For the text-containing cell, return its midpoint in [X, Y] coordinate format. 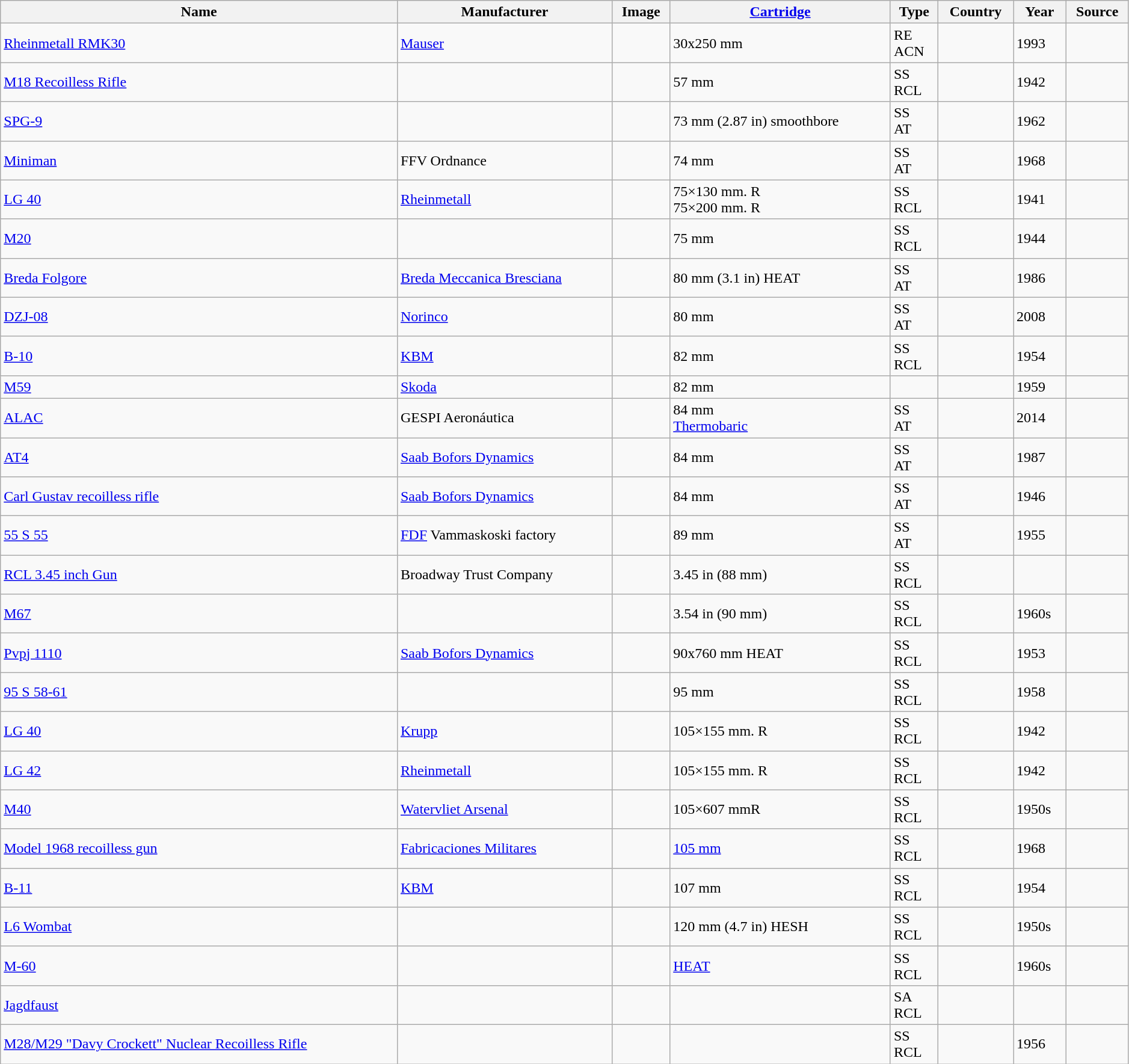
Mauser [504, 43]
1941 [1040, 200]
LG 42 [199, 770]
Cartridge [781, 12]
55 S 55 [199, 535]
75×130 mm. R75×200 mm. R [781, 200]
M40 [199, 810]
Year [1040, 12]
120 mm (4.7 in) HESH [781, 926]
REACN [914, 43]
M28/M29 "Davy Crockett" Nuclear Recoilless Rifle [199, 1044]
M-60 [199, 966]
80 mm [781, 316]
HEAT [781, 966]
90x760 mm HEAT [781, 653]
1946 [1040, 497]
1958 [1040, 692]
Watervliet Arsenal [504, 810]
RCL 3.45 inch Gun [199, 575]
Country [976, 12]
Type [914, 12]
75 mm [781, 238]
Rheinmetall RMK30 [199, 43]
Source [1097, 12]
B-10 [199, 356]
Miniman [199, 160]
74 mm [781, 160]
AT4 [199, 457]
3.45 in (88 mm) [781, 575]
Jagdfaust [199, 1004]
73 mm (2.87 in) smoothbore [781, 121]
1986 [1040, 278]
Fabricaciones Militares [504, 848]
2014 [1040, 417]
M67 [199, 613]
84 mmThermobaric [781, 417]
Pvpj 1110 [199, 653]
3.54 in (90 mm) [781, 613]
M18 Recoilless Rifle [199, 82]
M20 [199, 238]
SARCL [914, 1004]
M59 [199, 387]
80 mm (3.1 in) HEAT [781, 278]
B-11 [199, 888]
1962 [1040, 121]
105×607 mmR [781, 810]
1955 [1040, 535]
1959 [1040, 387]
Breda Meccanica Bresciana [504, 278]
30x250 mm [781, 43]
Skoda [504, 387]
1956 [1040, 1044]
1987 [1040, 457]
2008 [1040, 316]
1944 [1040, 238]
Name [199, 12]
1953 [1040, 653]
Krupp [504, 731]
Model 1968 recoilless gun [199, 848]
Carl Gustav recoilless rifle [199, 497]
DZJ-08 [199, 316]
FDF Vammaskoski factory [504, 535]
Broadway Trust Company [504, 575]
105 mm [781, 848]
Breda Folgore [199, 278]
FFV Ordnance [504, 160]
ALAC [199, 417]
57 mm [781, 82]
1993 [1040, 43]
Norinco [504, 316]
GESPI Aeronáutica [504, 417]
SPG-9 [199, 121]
L6 Wombat [199, 926]
Image [641, 12]
107 mm [781, 888]
Manufacturer [504, 12]
95 mm [781, 692]
89 mm [781, 535]
95 S 58-61 [199, 692]
